Determine the [x, y] coordinate at the center of the cell enclosing the given text.  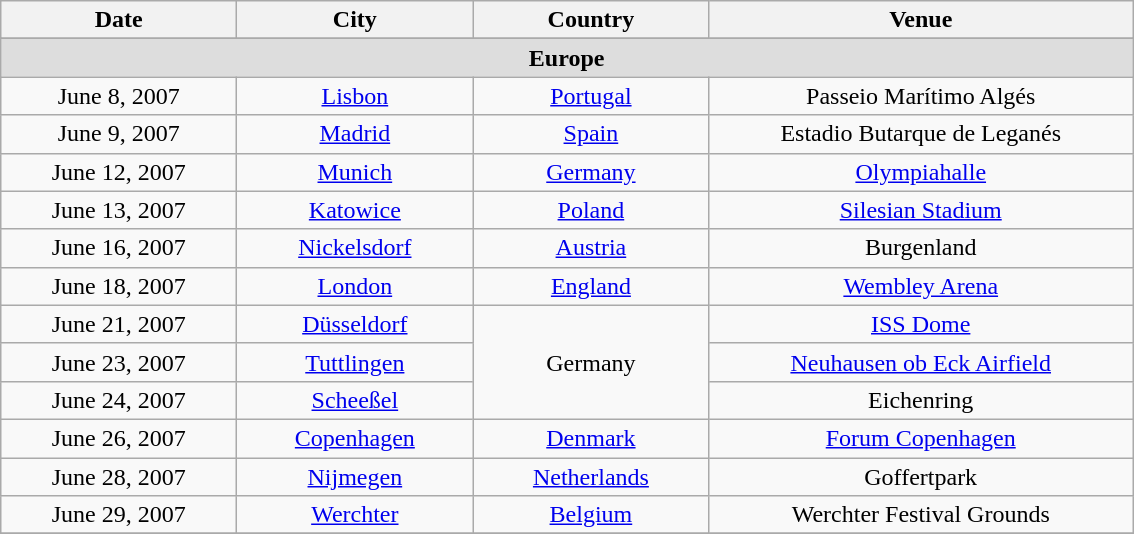
England [591, 286]
Poland [591, 210]
Olympiahalle [921, 172]
June 21, 2007 [119, 324]
Venue [921, 20]
June 24, 2007 [119, 400]
Wembley Arena [921, 286]
Scheeßel [355, 400]
Country [591, 20]
June 8, 2007 [119, 96]
City [355, 20]
June 29, 2007 [119, 515]
Werchter Festival Grounds [921, 515]
Tuttlingen [355, 362]
Estadio Butarque de Leganés [921, 134]
Düsseldorf [355, 324]
Netherlands [591, 477]
Nickelsdorf [355, 248]
Date [119, 20]
London [355, 286]
Munich [355, 172]
June 18, 2007 [119, 286]
Nijmegen [355, 477]
Spain [591, 134]
Forum Copenhagen [921, 438]
June 28, 2007 [119, 477]
Lisbon [355, 96]
June 23, 2007 [119, 362]
Burgenland [921, 248]
Werchter [355, 515]
June 12, 2007 [119, 172]
Austria [591, 248]
Belgium [591, 515]
Goffertpark [921, 477]
June 26, 2007 [119, 438]
ISS Dome [921, 324]
Europe [567, 58]
June 9, 2007 [119, 134]
Silesian Stadium [921, 210]
Madrid [355, 134]
Passeio Marítimo Algés [921, 96]
Portugal [591, 96]
Katowice [355, 210]
Neuhausen ob Eck Airfield [921, 362]
Copenhagen [355, 438]
June 13, 2007 [119, 210]
June 16, 2007 [119, 248]
Eichenring [921, 400]
Denmark [591, 438]
